From the cell containing the given text, extract its center point as [x, y] coordinate. 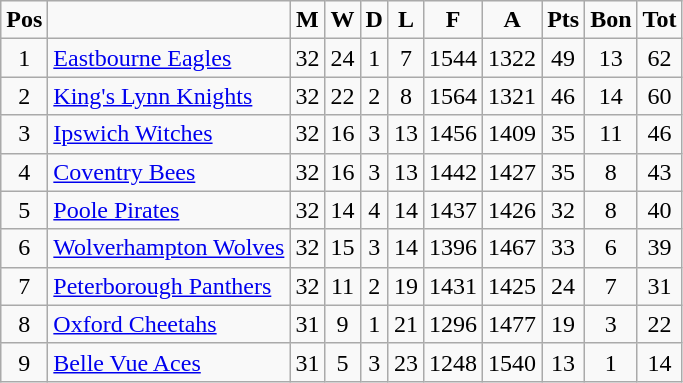
1248 [452, 362]
Ipswich Witches [169, 134]
15 [342, 248]
King's Lynn Knights [169, 96]
1427 [512, 172]
43 [660, 172]
1437 [452, 210]
Pos [24, 20]
49 [564, 58]
1321 [512, 96]
A [512, 20]
40 [660, 210]
1431 [452, 286]
60 [660, 96]
1456 [452, 134]
W [342, 20]
1396 [452, 248]
1425 [512, 286]
Peterborough Panthers [169, 286]
Coventry Bees [169, 172]
1564 [452, 96]
F [452, 20]
39 [660, 248]
1322 [512, 58]
62 [660, 58]
1477 [512, 324]
33 [564, 248]
Eastbourne Eagles [169, 58]
Bon [611, 20]
21 [406, 324]
L [406, 20]
Belle Vue Aces [169, 362]
Oxford Cheetahs [169, 324]
1544 [452, 58]
Poole Pirates [169, 210]
1540 [512, 362]
1296 [452, 324]
Tot [660, 20]
D [374, 20]
1442 [452, 172]
1467 [512, 248]
1426 [512, 210]
Wolverhampton Wolves [169, 248]
23 [406, 362]
Pts [564, 20]
M [308, 20]
1409 [512, 134]
